Return (x, y) of the center of cell containing provided text 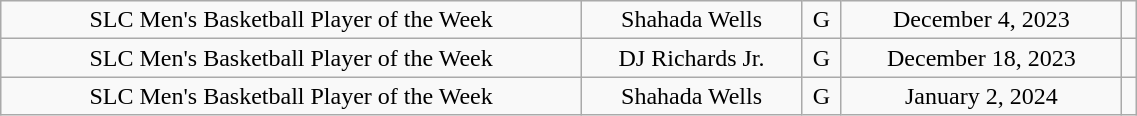
December 4, 2023 (981, 20)
January 2, 2024 (981, 96)
DJ Richards Jr. (691, 58)
December 18, 2023 (981, 58)
